Detect which cell encompasses the target text, then output its [x, y] center coordinate. 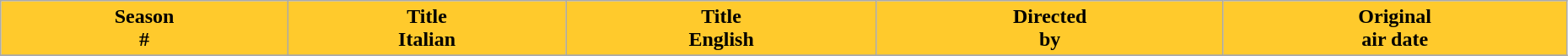
Title English [722, 29]
Original air date [1395, 29]
Directed by [1049, 29]
Season # [145, 29]
Title Italian [427, 29]
